Search for the cell housing the specified text and yield its [X, Y] center coordinate. 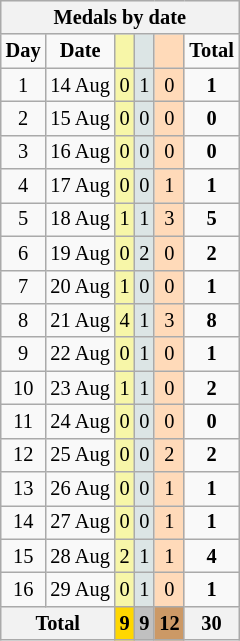
16 Aug [80, 152]
7 [24, 287]
Date [80, 51]
21 Aug [80, 320]
13 [24, 489]
Medals by date [120, 17]
18 Aug [80, 219]
28 Aug [80, 556]
14 Aug [80, 85]
27 Aug [80, 522]
25 Aug [80, 455]
14 [24, 522]
23 Aug [80, 388]
22 Aug [80, 354]
20 Aug [80, 287]
30 [211, 623]
19 Aug [80, 253]
16 [24, 589]
17 Aug [80, 186]
6 [24, 253]
Day [24, 51]
24 Aug [80, 421]
15 [24, 556]
29 Aug [80, 589]
26 Aug [80, 489]
15 Aug [80, 118]
11 [24, 421]
10 [24, 388]
